Pinpoint the cell where the given text exists, returning its (x, y) midpoint coordinate. 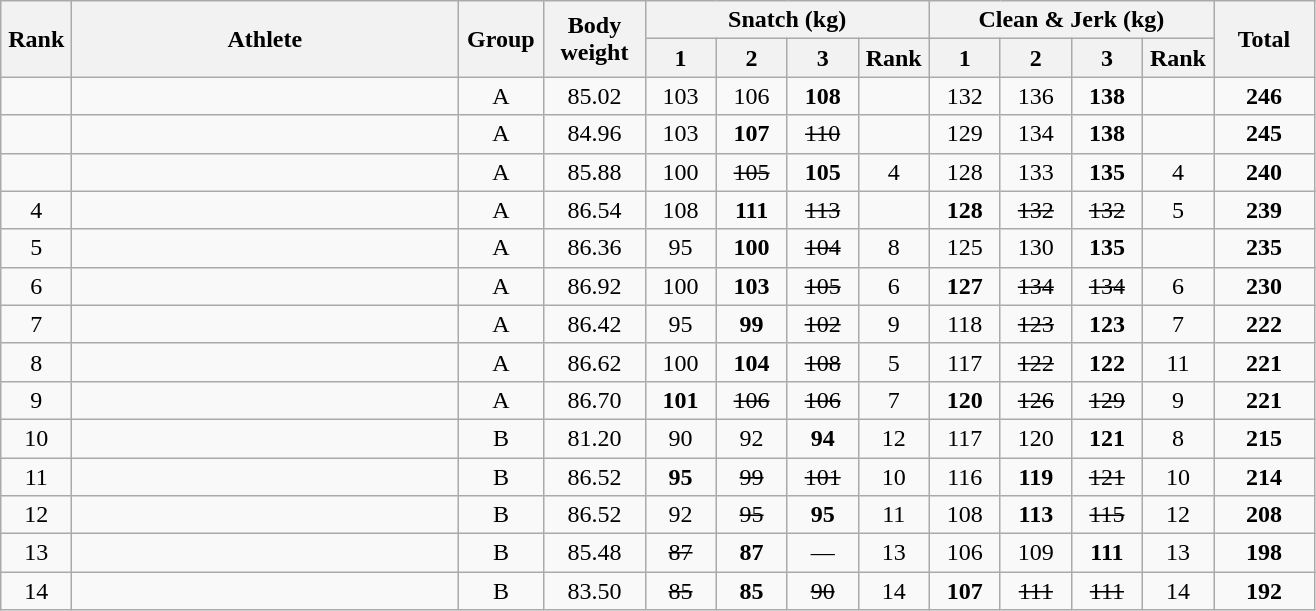
192 (1264, 591)
240 (1264, 172)
125 (964, 248)
118 (964, 324)
116 (964, 477)
85.88 (594, 172)
198 (1264, 553)
86.70 (594, 400)
230 (1264, 286)
83.50 (594, 591)
86.62 (594, 362)
208 (1264, 515)
Group (501, 39)
126 (1036, 400)
110 (822, 134)
Athlete (265, 39)
Snatch (kg) (787, 20)
81.20 (594, 438)
214 (1264, 477)
86.54 (594, 210)
215 (1264, 438)
86.42 (594, 324)
— (822, 553)
136 (1036, 96)
127 (964, 286)
Clean & Jerk (kg) (1071, 20)
109 (1036, 553)
133 (1036, 172)
86.36 (594, 248)
94 (822, 438)
86.92 (594, 286)
85.48 (594, 553)
130 (1036, 248)
85.02 (594, 96)
102 (822, 324)
235 (1264, 248)
222 (1264, 324)
239 (1264, 210)
115 (1106, 515)
119 (1036, 477)
Total (1264, 39)
84.96 (594, 134)
Body weight (594, 39)
246 (1264, 96)
245 (1264, 134)
